Return (x, y) of the center of cell containing provided text 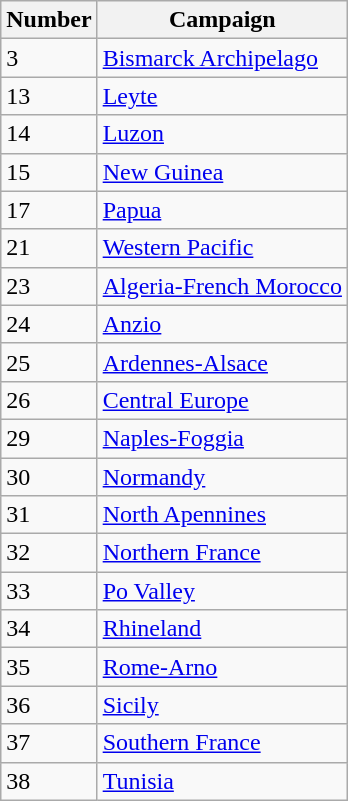
29 (49, 438)
23 (49, 286)
31 (49, 515)
30 (49, 477)
Ardennes-Alsace (222, 362)
Papua (222, 210)
Southern France (222, 743)
Po Valley (222, 591)
Naples-Foggia (222, 438)
33 (49, 591)
14 (49, 134)
15 (49, 172)
17 (49, 210)
Algeria-French Morocco (222, 286)
New Guinea (222, 172)
32 (49, 553)
Western Pacific (222, 248)
3 (49, 58)
Normandy (222, 477)
37 (49, 743)
Number (49, 20)
34 (49, 629)
North Apennines (222, 515)
36 (49, 705)
Luzon (222, 134)
26 (49, 400)
Northern France (222, 553)
21 (49, 248)
Leyte (222, 96)
Rome-Arno (222, 667)
Anzio (222, 324)
25 (49, 362)
Central Europe (222, 400)
Campaign (222, 20)
Bismarck Archipelago (222, 58)
Sicily (222, 705)
24 (49, 324)
38 (49, 781)
Rhineland (222, 629)
35 (49, 667)
Tunisia (222, 781)
13 (49, 96)
